Return the [x, y] coordinate for the center point of the cell that contains the specified text.  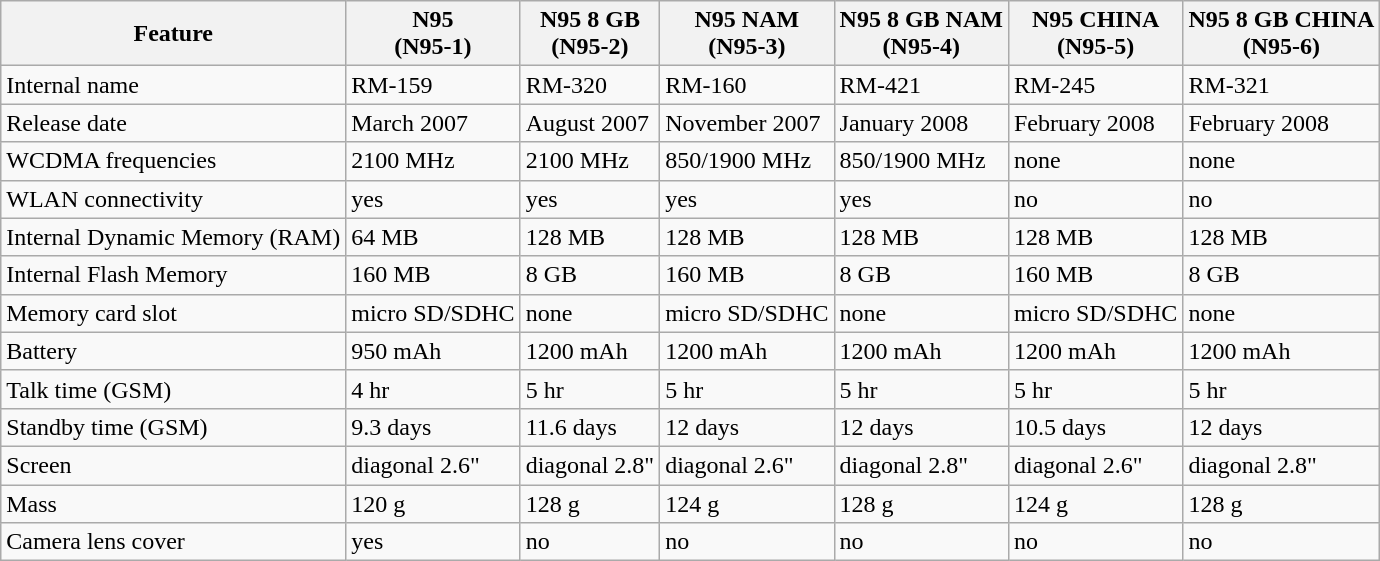
Standby time (GSM) [174, 427]
N95 8 GB NAM(N95-4) [921, 34]
RM-320 [590, 85]
N95 8 GB(N95-2) [590, 34]
9.3 days [433, 427]
Release date [174, 123]
RM-245 [1095, 85]
N95 8 GB CHINA(N95-6) [1282, 34]
RM-159 [433, 85]
Internal name [174, 85]
950 mAh [433, 351]
WCDMA frequencies [174, 161]
November 2007 [747, 123]
WLAN connectivity [174, 199]
Screen [174, 465]
Internal Flash Memory [174, 275]
Memory card slot [174, 313]
RM-421 [921, 85]
4 hr [433, 389]
Battery [174, 351]
N95 NAM(N95-3) [747, 34]
RM-321 [1282, 85]
RM-160 [747, 85]
N95(N95-1) [433, 34]
Internal Dynamic Memory (RAM) [174, 237]
11.6 days [590, 427]
Camera lens cover [174, 542]
Mass [174, 503]
64 MB [433, 237]
120 g [433, 503]
10.5 days [1095, 427]
Feature [174, 34]
January 2008 [921, 123]
August 2007 [590, 123]
March 2007 [433, 123]
N95 CHINA(N95-5) [1095, 34]
Talk time (GSM) [174, 389]
